Return (x, y) of the center of cell containing provided text 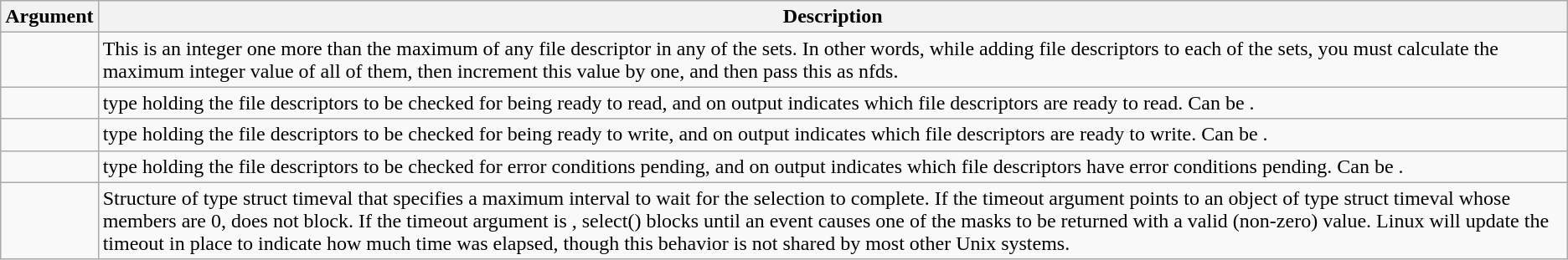
Argument (49, 17)
type holding the file descriptors to be checked for being ready to read, and on output indicates which file descriptors are ready to read. Can be . (833, 103)
type holding the file descriptors to be checked for being ready to write, and on output indicates which file descriptors are ready to write. Can be . (833, 135)
Description (833, 17)
